Locate the cell with the specified text and output its (X, Y) center coordinate. 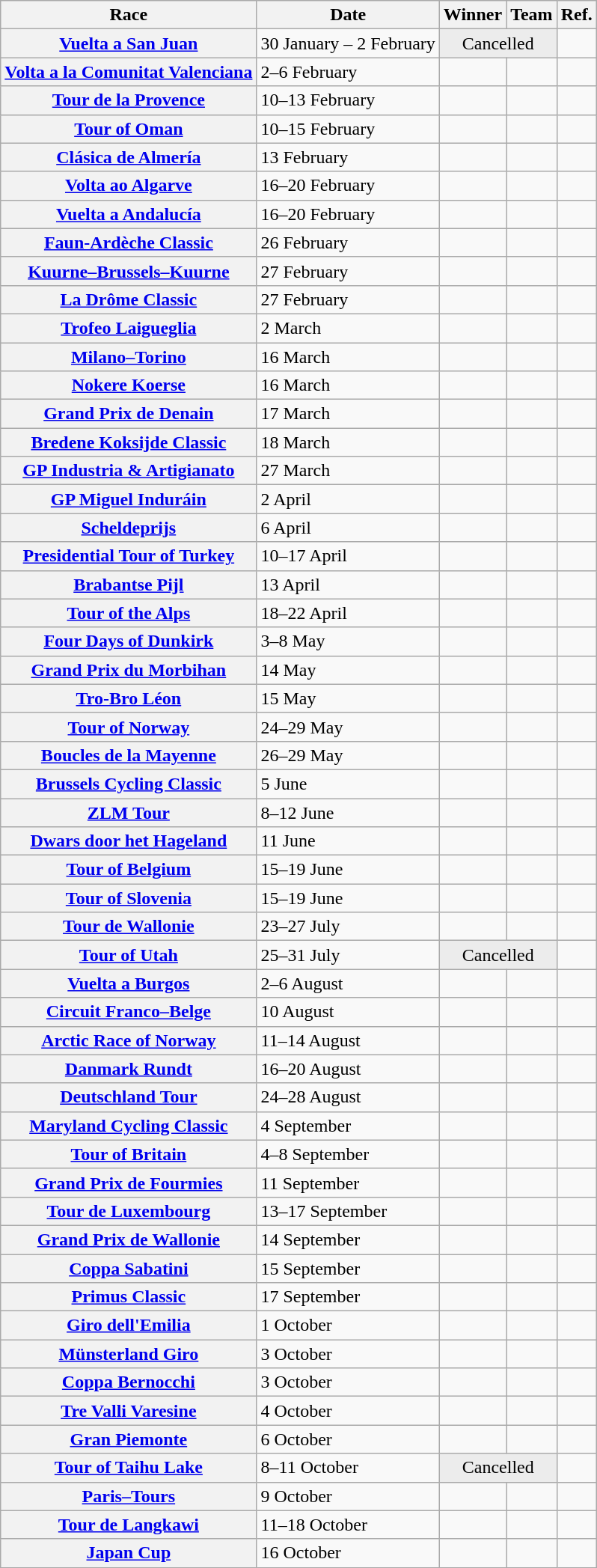
9 October (348, 1496)
Deutschland Tour (129, 1097)
23–27 July (348, 927)
Tour of Britain (129, 1154)
24–29 May (348, 727)
Faun-Ardèche Classic (129, 242)
2 March (348, 328)
Ref. (576, 15)
14 May (348, 670)
Trofeo Laigueglia (129, 328)
2–6 February (348, 72)
Volta ao Algarve (129, 186)
Tour of the Alps (129, 613)
Vuelta a Burgos (129, 983)
Giro dell'Emilia (129, 1326)
18 March (348, 442)
8–11 October (348, 1468)
Scheldeprijs (129, 528)
Volta a la Comunitat Valenciana (129, 72)
Grand Prix du Morbihan (129, 670)
Tour of Utah (129, 955)
15 May (348, 698)
Race (129, 15)
2 April (348, 499)
Date (348, 15)
13 April (348, 585)
Gran Piemonte (129, 1439)
Tour de la Provence (129, 100)
10–15 February (348, 129)
5 June (348, 784)
17 March (348, 414)
3–8 May (348, 641)
Grand Prix de Denain (129, 414)
17 September (348, 1297)
18–22 April (348, 613)
10–17 April (348, 556)
10–13 February (348, 100)
La Drôme Classic (129, 299)
25–31 July (348, 955)
Japan Cup (129, 1553)
Bredene Koksijde Classic (129, 442)
Arctic Race of Norway (129, 1040)
Tour of Taihu Lake (129, 1468)
Circuit Franco–Belge (129, 1012)
Kuurne–Brussels–Kuurne (129, 271)
26 February (348, 242)
11 September (348, 1183)
Brabantse Pijl (129, 585)
GP Industria & Artigianato (129, 471)
6 April (348, 528)
Winner (473, 15)
Tour of Norway (129, 727)
Tour de Luxembourg (129, 1211)
13–17 September (348, 1211)
11–18 October (348, 1525)
Vuelta a Andalucía (129, 214)
16 October (348, 1553)
11–14 August (348, 1040)
Boucles de la Mayenne (129, 755)
30 January – 2 February (348, 43)
16–20 August (348, 1069)
1 October (348, 1326)
Maryland Cycling Classic (129, 1126)
Vuelta a San Juan (129, 43)
27 March (348, 471)
Grand Prix de Fourmies (129, 1183)
Presidential Tour of Turkey (129, 556)
2–6 August (348, 983)
11 June (348, 841)
13 February (348, 157)
Tour de Wallonie (129, 927)
24–28 August (348, 1097)
Tour of Belgium (129, 870)
4 September (348, 1126)
Münsterland Giro (129, 1354)
Clásica de Almería (129, 157)
Primus Classic (129, 1297)
10 August (348, 1012)
Milano–Torino (129, 357)
Danmark Rundt (129, 1069)
Team (532, 15)
Tre Valli Varesine (129, 1411)
ZLM Tour (129, 812)
14 September (348, 1239)
Brussels Cycling Classic (129, 784)
Tour of Slovenia (129, 898)
Tro-Bro Léon (129, 698)
Tour of Oman (129, 129)
26–29 May (348, 755)
Coppa Bernocchi (129, 1382)
6 October (348, 1439)
GP Miguel Induráin (129, 499)
Tour de Langkawi (129, 1525)
Coppa Sabatini (129, 1269)
Paris–Tours (129, 1496)
15 September (348, 1269)
Nokere Koerse (129, 385)
8–12 June (348, 812)
Four Days of Dunkirk (129, 641)
4–8 September (348, 1154)
Grand Prix de Wallonie (129, 1239)
4 October (348, 1411)
Dwars door het Hageland (129, 841)
